Extract the [x, y] coordinate from the center of the cell holding the provided text.  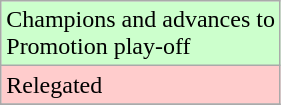
Champions and advances toPromotion play-off [141, 34]
Relegated [141, 85]
